Return the [x, y] coordinate for the center point of the cell that contains the specified text.  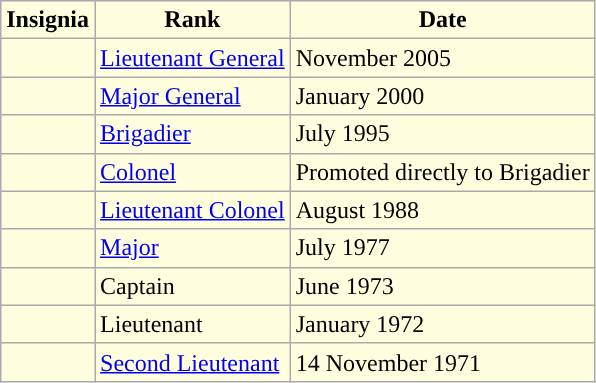
July 1995 [442, 134]
Major General [193, 96]
Lieutenant General [193, 58]
Lieutenant Colonel [193, 210]
Captain [193, 286]
Promoted directly to Brigadier [442, 172]
Rank [193, 20]
July 1977 [442, 248]
Second Lieutenant [193, 362]
Date [442, 20]
Lieutenant [193, 324]
January 2000 [442, 96]
Colonel [193, 172]
Brigadier [193, 134]
November 2005 [442, 58]
August 1988 [442, 210]
June 1973 [442, 286]
14 November 1971 [442, 362]
Insignia [48, 20]
Major [193, 248]
January 1972 [442, 324]
